Search for the cell housing the specified text and yield its [X, Y] center coordinate. 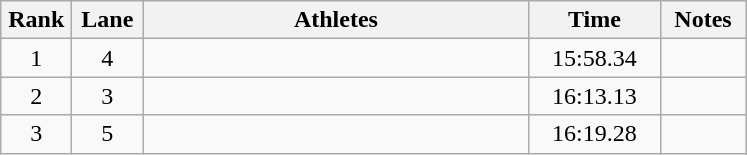
Athletes [336, 20]
4 [108, 58]
5 [108, 134]
2 [36, 96]
15:58.34 [594, 58]
Lane [108, 20]
Time [594, 20]
Notes [703, 20]
Rank [36, 20]
16:19.28 [594, 134]
1 [36, 58]
16:13.13 [594, 96]
